Output the [x, y] coordinate of the center of the cell containing the given text.  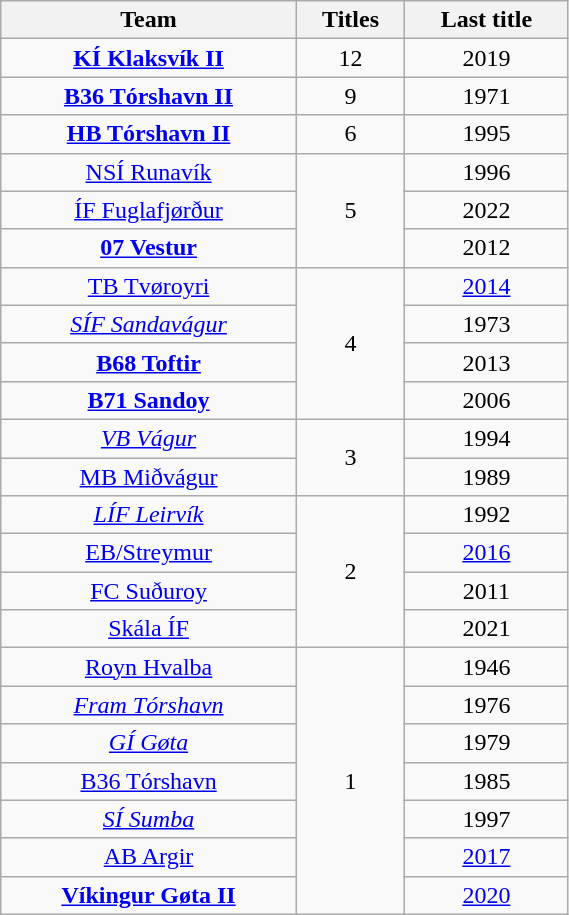
2020 [486, 895]
SÍ Sumba [149, 819]
Last title [486, 20]
B36 Tórshavn II [149, 96]
07 Vestur [149, 248]
TB Tvøroyri [149, 286]
6 [350, 134]
1971 [486, 96]
2012 [486, 248]
1985 [486, 781]
2013 [486, 362]
1996 [486, 172]
LÍF Leirvík [149, 515]
2019 [486, 58]
GÍ Gøta [149, 743]
1994 [486, 438]
B68 Toftir [149, 362]
2021 [486, 629]
9 [350, 96]
KÍ Klaksvík II [149, 58]
MB Miðvágur [149, 477]
12 [350, 58]
2022 [486, 210]
2006 [486, 400]
1989 [486, 477]
Víkingur Gøta II [149, 895]
2017 [486, 857]
Titles [350, 20]
SÍF Sandavágur [149, 324]
2011 [486, 591]
1992 [486, 515]
3 [350, 457]
4 [350, 343]
Royn Hvalba [149, 667]
2 [350, 572]
1 [350, 781]
2014 [486, 286]
VB Vágur [149, 438]
Skála ÍF [149, 629]
AB Argir [149, 857]
B71 Sandoy [149, 400]
1946 [486, 667]
ÍF Fuglafjørður [149, 210]
HB Tórshavn II [149, 134]
FC Suðuroy [149, 591]
B36 Tórshavn [149, 781]
1976 [486, 705]
EB/Streymur [149, 553]
Fram Tórshavn [149, 705]
1979 [486, 743]
1997 [486, 819]
1995 [486, 134]
5 [350, 210]
NSÍ Runavík [149, 172]
2016 [486, 553]
1973 [486, 324]
Team [149, 20]
